Output the [x, y] coordinate of the center of the cell containing the given text.  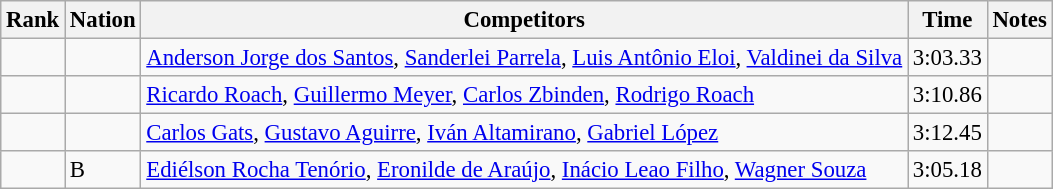
Nation [103, 20]
Competitors [524, 20]
Rank [33, 20]
Carlos Gats, Gustavo Aguirre, Iván Altamirano, Gabriel López [524, 133]
Ricardo Roach, Guillermo Meyer, Carlos Zbinden, Rodrigo Roach [524, 95]
Time [948, 20]
3:12.45 [948, 133]
3:05.18 [948, 170]
Notes [1020, 20]
3:10.86 [948, 95]
3:03.33 [948, 58]
Anderson Jorge dos Santos, Sanderlei Parrela, Luis Antônio Eloi, Valdinei da Silva [524, 58]
Ediélson Rocha Tenório, Eronilde de Araújo, Inácio Leao Filho, Wagner Souza [524, 170]
B [103, 170]
